Extract the (X, Y) coordinate from the center of the cell holding the provided text.  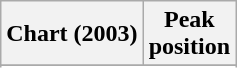
Chart (2003) (72, 34)
Peakposition (189, 34)
